From the cell containing the given text, extract its center point as (x, y) coordinate. 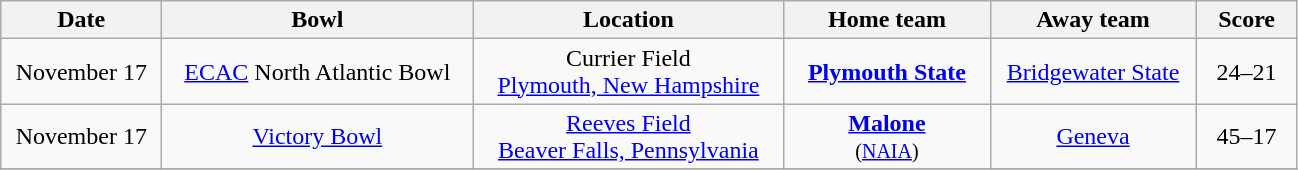
Currier FieldPlymouth, New Hampshire (628, 72)
Geneva (1093, 136)
24–21 (1246, 72)
Score (1246, 20)
ECAC North Atlantic Bowl (318, 72)
Plymouth State (887, 72)
Away team (1093, 20)
Reeves FieldBeaver Falls, Pennsylvania (628, 136)
Home team (887, 20)
Bridgewater State (1093, 72)
Date (82, 20)
Location (628, 20)
Malone(NAIA) (887, 136)
Bowl (318, 20)
45–17 (1246, 136)
Victory Bowl (318, 136)
